For the text-containing cell, return its midpoint in (X, Y) coordinate format. 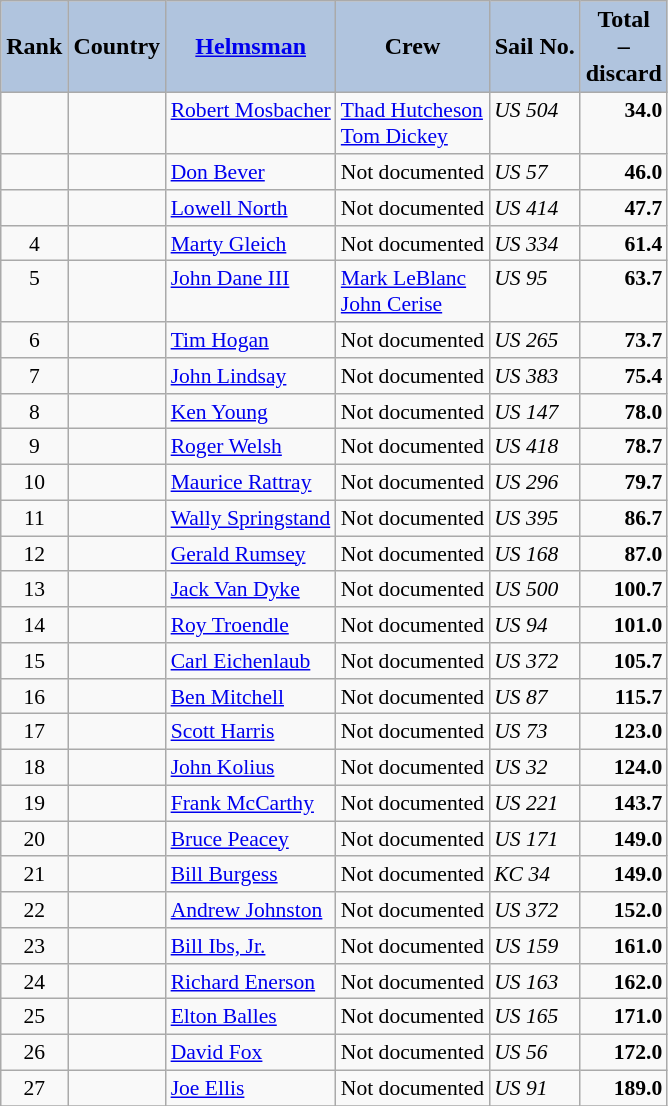
86.7 (624, 518)
Bruce Peacey (251, 839)
John Kolius (251, 767)
Tim Hogan (251, 340)
US 32 (534, 767)
Andrew Johnston (251, 910)
12 (34, 554)
Gerald Rumsey (251, 554)
47.7 (624, 208)
US 94 (534, 625)
Country (117, 47)
Wally Springstand (251, 518)
26 (34, 1052)
34.0 (624, 124)
Maurice Rattray (251, 482)
13 (34, 589)
7 (34, 376)
75.4 (624, 376)
Roy Troendle (251, 625)
4 (34, 243)
11 (34, 518)
78.0 (624, 411)
US 171 (534, 839)
US 500 (534, 589)
189.0 (624, 1088)
KC 34 (534, 874)
27 (34, 1088)
87.0 (624, 554)
8 (34, 411)
162.0 (624, 981)
124.0 (624, 767)
115.7 (624, 696)
143.7 (624, 803)
171.0 (624, 1017)
Robert Mosbacher (251, 124)
Bill Burgess (251, 874)
152.0 (624, 910)
105.7 (624, 661)
Marty Gleich (251, 243)
Frank McCarthy (251, 803)
22 (34, 910)
Crew (412, 47)
US 414 (534, 208)
18 (34, 767)
101.0 (624, 625)
US 168 (534, 554)
US 56 (534, 1052)
25 (34, 1017)
Elton Balles (251, 1017)
John Lindsay (251, 376)
172.0 (624, 1052)
6 (34, 340)
US 163 (534, 981)
Bill Ibs, Jr. (251, 946)
US 418 (534, 447)
US 73 (534, 732)
20 (34, 839)
Thad HutchesonTom Dickey (412, 124)
123.0 (624, 732)
Ken Young (251, 411)
15 (34, 661)
Don Bever (251, 172)
Sail No. (534, 47)
Jack Van Dyke (251, 589)
Ben Mitchell (251, 696)
Rank (34, 47)
46.0 (624, 172)
Helmsman (251, 47)
US 395 (534, 518)
9 (34, 447)
24 (34, 981)
23 (34, 946)
10 (34, 482)
78.7 (624, 447)
161.0 (624, 946)
16 (34, 696)
US 91 (534, 1088)
US 147 (534, 411)
Roger Welsh (251, 447)
Scott Harris (251, 732)
John Dane III (251, 292)
63.7 (624, 292)
US 383 (534, 376)
5 (34, 292)
US 221 (534, 803)
US 87 (534, 696)
61.4 (624, 243)
Total–discard (624, 47)
Lowell North (251, 208)
US 334 (534, 243)
US 95 (534, 292)
Richard Enerson (251, 981)
US 57 (534, 172)
73.7 (624, 340)
David Fox (251, 1052)
Carl Eichenlaub (251, 661)
US 504 (534, 124)
21 (34, 874)
US 165 (534, 1017)
79.7 (624, 482)
US 159 (534, 946)
19 (34, 803)
Joe Ellis (251, 1088)
100.7 (624, 589)
US 296 (534, 482)
14 (34, 625)
17 (34, 732)
Mark LeBlancJohn Cerise (412, 292)
US 265 (534, 340)
